Determine the (X, Y) coordinate at the center of the cell enclosing the given text.  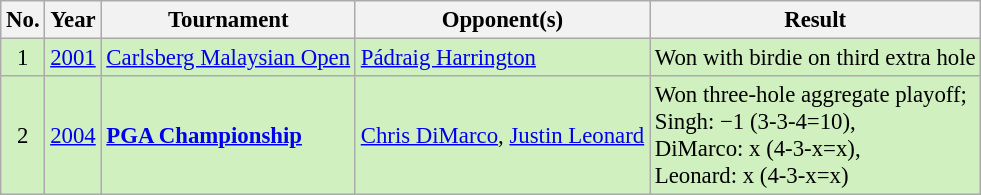
Won with birdie on third extra hole (816, 58)
2004 (73, 136)
PGA Championship (228, 136)
Pádraig Harrington (502, 58)
Won three-hole aggregate playoff;Singh: −1 (3-3-4=10),DiMarco: x (4-3-x=x),Leonard: x (4-3-x=x) (816, 136)
No. (23, 20)
Opponent(s) (502, 20)
Result (816, 20)
1 (23, 58)
2001 (73, 58)
Chris DiMarco, Justin Leonard (502, 136)
Tournament (228, 20)
2 (23, 136)
Carlsberg Malaysian Open (228, 58)
Year (73, 20)
